Output the (X, Y) coordinate of the center of the cell containing the given text.  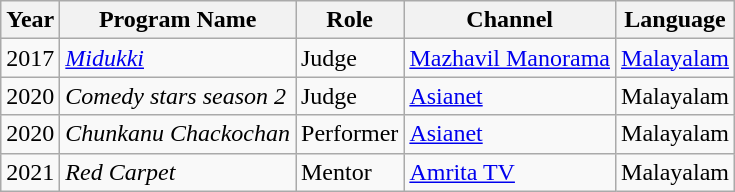
Performer (350, 134)
Midukki (178, 58)
Comedy stars season 2 (178, 96)
Chunkanu Chackochan (178, 134)
Amrita TV (510, 172)
2021 (30, 172)
Year (30, 20)
2017 (30, 58)
Red Carpet (178, 172)
Program Name (178, 20)
Channel (510, 20)
Mazhavil Manorama (510, 58)
Language (676, 20)
Role (350, 20)
Mentor (350, 172)
